Scan for the cell matching the given text and deliver its (x, y) coordinate at center. 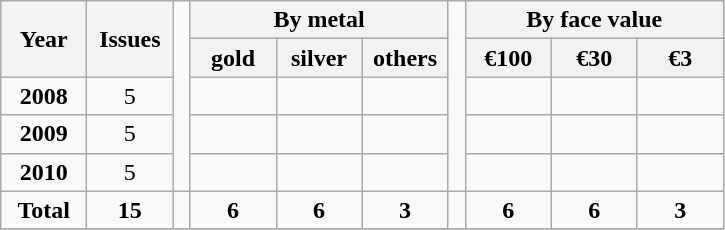
Year (44, 39)
2008 (44, 96)
Issues (130, 39)
Total (44, 210)
2009 (44, 134)
€100 (508, 58)
By face value (594, 20)
others (405, 58)
silver (319, 58)
€30 (594, 58)
15 (130, 210)
gold (233, 58)
2010 (44, 172)
By metal (319, 20)
€3 (680, 58)
